Scan for the cell matching the given text and deliver its (x, y) coordinate at center. 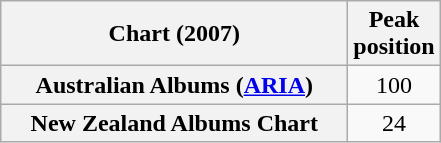
Peakposition (394, 34)
24 (394, 123)
Chart (2007) (174, 34)
Australian Albums (ARIA) (174, 85)
100 (394, 85)
New Zealand Albums Chart (174, 123)
